Search for the cell housing the specified text and yield its (X, Y) center coordinate. 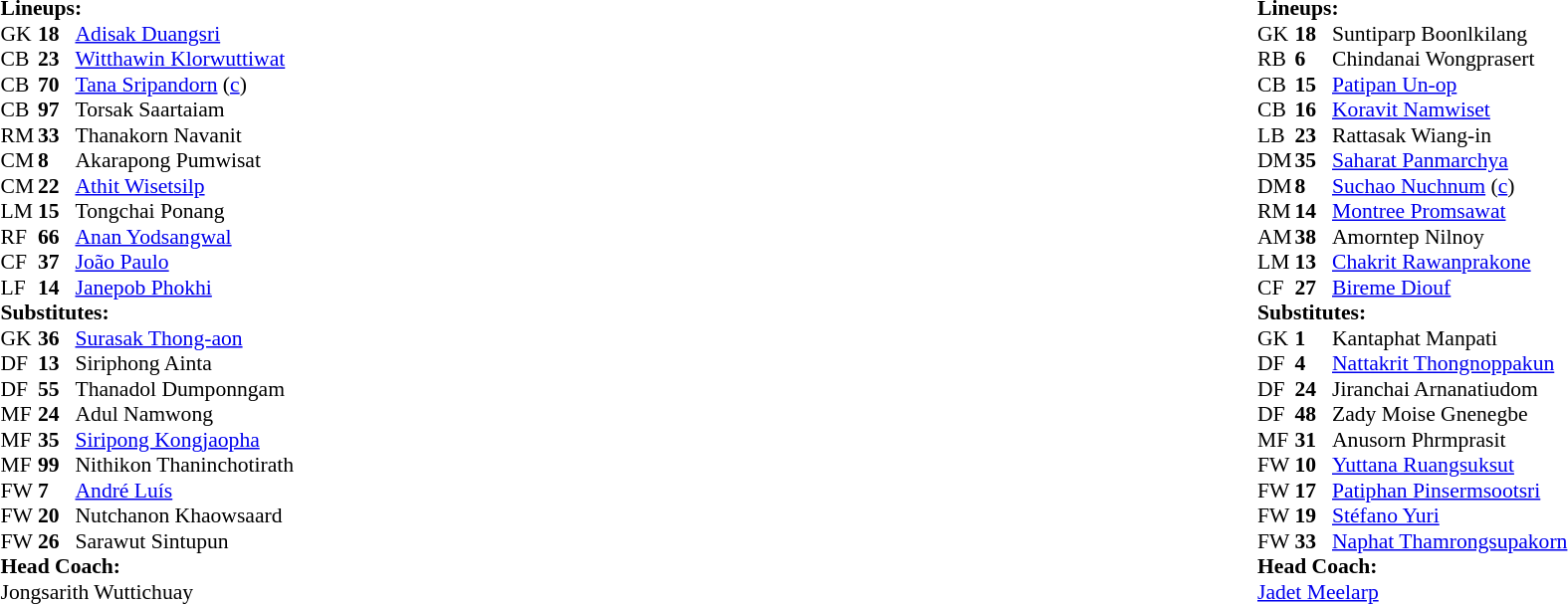
Anusorn Phrmprasit (1450, 440)
Chakrit Rawanprakone (1450, 262)
Montree Promsawat (1450, 212)
38 (1314, 237)
16 (1314, 110)
70 (57, 85)
7 (57, 491)
Jiranchai Arnanatiudom (1450, 389)
Anan Yodsangwal (185, 237)
Thanakorn Navanit (185, 135)
10 (1314, 465)
27 (1314, 288)
Witthawin Klorwuttiwat (185, 59)
4 (1314, 363)
Stéfano Yuri (1450, 516)
26 (57, 541)
Naphat Thamrongsupakorn (1450, 541)
Tana Sripandorn (c) (185, 85)
Koravit Namwiset (1450, 110)
RF (19, 237)
Nattakrit Thongnoppakun (1450, 363)
Athit Wisetsilp (185, 186)
Thanadol Dumponngam (185, 389)
Rattasak Wiang-in (1450, 135)
João Paulo (185, 262)
Zady Moise Gnenegbe (1450, 415)
6 (1314, 59)
Akarapong Pumwisat (185, 160)
37 (57, 262)
Kantaphat Manpati (1450, 338)
Chindanai Wongprasert (1450, 59)
Janepob Phokhi (185, 288)
22 (57, 186)
RB (1276, 59)
Torsak Saartaiam (185, 110)
36 (57, 338)
Tongchai Ponang (185, 212)
17 (1314, 491)
Yuttana Ruangsuksut (1450, 465)
LF (19, 288)
Nithikon Thaninchotirath (185, 465)
66 (57, 237)
Suntiparp Boonlkilang (1450, 34)
André Luís (185, 491)
48 (1314, 415)
Adul Namwong (185, 415)
Suchao Nuchnum (c) (1450, 186)
AM (1276, 237)
Saharat Panmarchya (1450, 160)
97 (57, 110)
Sarawut Sintupun (185, 541)
20 (57, 516)
99 (57, 465)
LB (1276, 135)
Siripong Kongjaopha (185, 440)
Bireme Diouf (1450, 288)
55 (57, 389)
19 (1314, 516)
Nutchanon Khaowsaard (185, 516)
Patipan Un-op (1450, 85)
Amorntep Nilnoy (1450, 237)
Siriphong Ainta (185, 363)
Adisak Duangsri (185, 34)
1 (1314, 338)
31 (1314, 440)
Surasak Thong-aon (185, 338)
Patiphan Pinsermsootsri (1450, 491)
